For the text-containing cell, return its midpoint in [x, y] coordinate format. 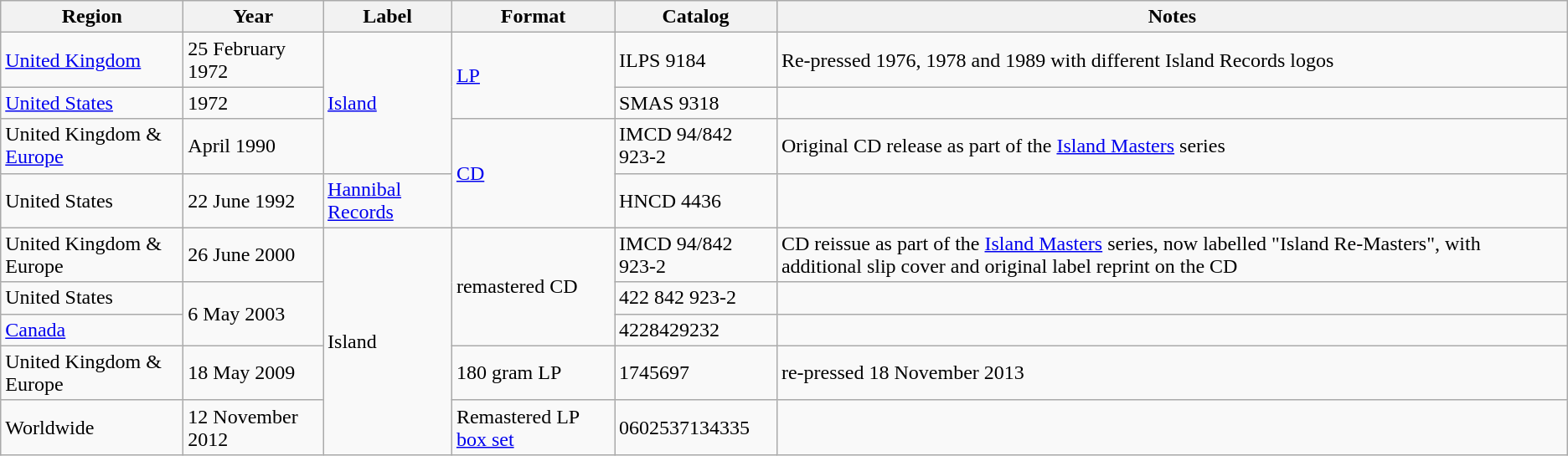
6 May 2003 [253, 314]
Region [92, 17]
Hannibal Records [388, 201]
422 842 923-2 [696, 298]
4228429232 [696, 330]
United Kingdom [92, 60]
CD [533, 173]
HNCD 4436 [696, 201]
April 1990 [253, 146]
CD reissue as part of the Island Masters series, now labelled "Island Re-Masters", with additional slip cover and original label reprint on the CD [1172, 254]
LP [533, 75]
Re-pressed 1976, 1978 and 1989 with different Island Records logos [1172, 60]
ILPS 9184 [696, 60]
0602537134335 [696, 427]
Notes [1172, 17]
Original CD release as part of the Island Masters series [1172, 146]
1745697 [696, 373]
SMAS 9318 [696, 103]
12 November 2012 [253, 427]
180 gram LP [533, 373]
Worldwide [92, 427]
18 May 2009 [253, 373]
1972 [253, 103]
Year [253, 17]
Label [388, 17]
Format [533, 17]
remastered CD [533, 286]
re-pressed 18 November 2013 [1172, 373]
Remastered LP box set [533, 427]
22 June 1992 [253, 201]
26 June 2000 [253, 254]
Catalog [696, 17]
Canada [92, 330]
25 February 1972 [253, 60]
